Return (X, Y) of the center of cell containing provided text 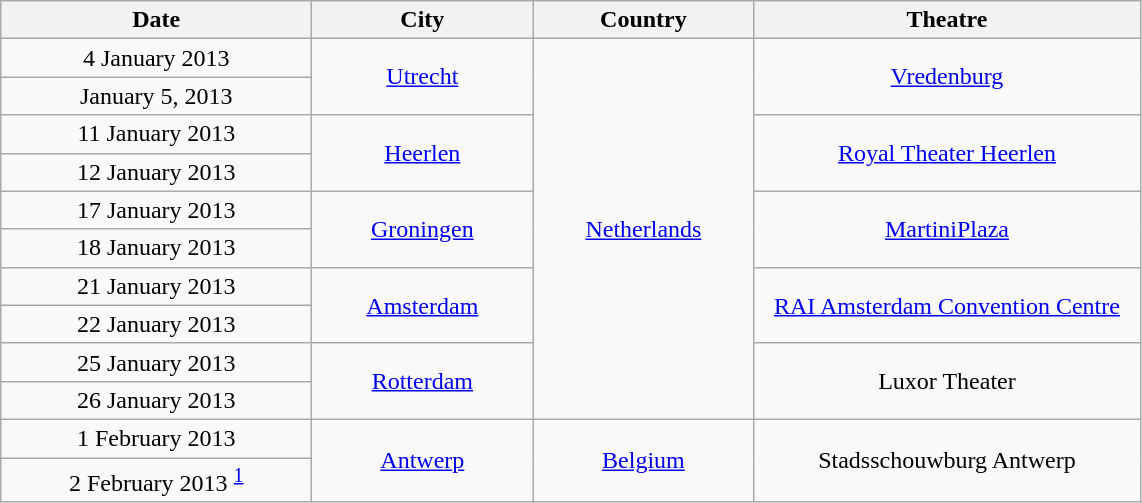
Stadsschouwburg Antwerp (947, 460)
26 January 2013 (156, 400)
Rotterdam (422, 381)
Luxor Theater (947, 381)
Date (156, 20)
RAI Amsterdam Convention Centre (947, 305)
MartiniPlaza (947, 229)
January 5, 2013 (156, 96)
2 February 2013 1 (156, 480)
Theatre (947, 20)
17 January 2013 (156, 210)
12 January 2013 (156, 172)
11 January 2013 (156, 134)
21 January 2013 (156, 286)
City (422, 20)
18 January 2013 (156, 248)
Antwerp (422, 460)
Groningen (422, 229)
4 January 2013 (156, 58)
Netherlands (644, 230)
Country (644, 20)
Royal Theater Heerlen (947, 153)
Vredenburg (947, 77)
Belgium (644, 460)
Utrecht (422, 77)
Heerlen (422, 153)
25 January 2013 (156, 362)
Amsterdam (422, 305)
1 February 2013 (156, 438)
22 January 2013 (156, 324)
